Provide the (x, y) coordinate of the cell's center where the given text is located.  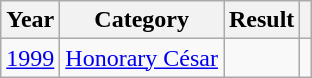
Honorary César (142, 58)
Category (142, 20)
Result (262, 20)
1999 (30, 58)
Year (30, 20)
